Detect which cell encompasses the target text, then output its (x, y) center coordinate. 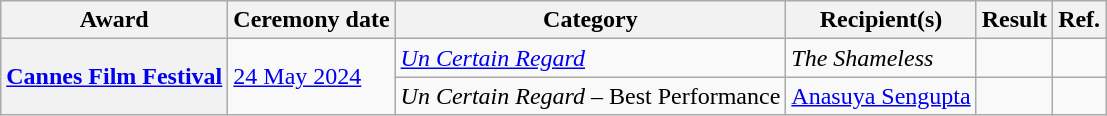
Ref. (1080, 20)
Un Certain Regard – Best Performance (590, 96)
Award (114, 20)
Recipient(s) (881, 20)
Cannes Film Festival (114, 77)
Un Certain Regard (590, 58)
Category (590, 20)
Result (1014, 20)
Anasuya Sengupta (881, 96)
Ceremony date (312, 20)
24 May 2024 (312, 77)
The Shameless (881, 58)
